Capture the cell that displays the provided text and extract its [x, y] central coordinate. 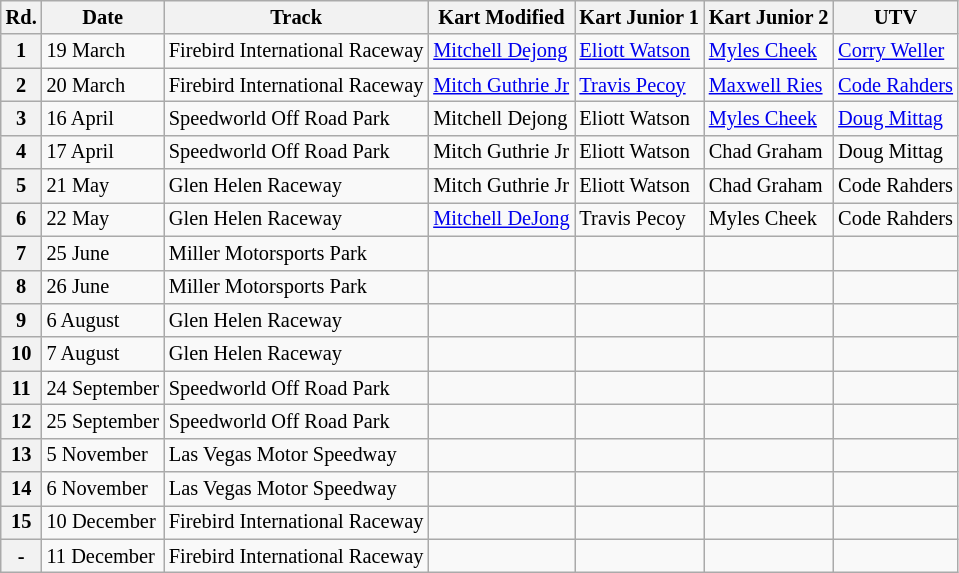
Corry Weller [896, 51]
Track [296, 17]
13 [22, 455]
UTV [896, 17]
6 November [103, 489]
7 August [103, 354]
5 [22, 186]
10 [22, 354]
- [22, 556]
Kart Junior 1 [640, 17]
Mitchell DeJong [501, 219]
2 [22, 85]
11 December [103, 556]
26 June [103, 287]
Rd. [22, 17]
25 September [103, 421]
24 September [103, 388]
14 [22, 489]
10 December [103, 522]
7 [22, 253]
16 April [103, 118]
15 [22, 522]
9 [22, 320]
5 November [103, 455]
6 [22, 219]
22 May [103, 219]
Kart Modified [501, 17]
Maxwell Ries [768, 85]
8 [22, 287]
3 [22, 118]
12 [22, 421]
11 [22, 388]
19 March [103, 51]
Date [103, 17]
6 August [103, 320]
20 March [103, 85]
Kart Junior 2 [768, 17]
21 May [103, 186]
17 April [103, 152]
1 [22, 51]
25 June [103, 253]
4 [22, 152]
